Return the (X, Y) coordinate for the center point of the cell that contains the specified text.  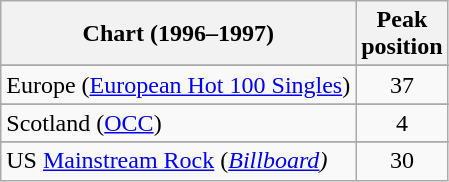
US Mainstream Rock (Billboard) (178, 161)
Europe (European Hot 100 Singles) (178, 85)
37 (402, 85)
Scotland (OCC) (178, 123)
Peakposition (402, 34)
4 (402, 123)
Chart (1996–1997) (178, 34)
30 (402, 161)
